Pinpoint the cell where the given text exists, returning its (x, y) midpoint coordinate. 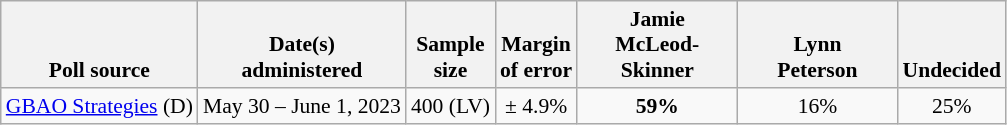
16% (817, 106)
Samplesize (450, 44)
Marginof error (536, 44)
JamieMcLeod-Skinner (657, 44)
25% (951, 106)
Undecided (951, 44)
Poll source (100, 44)
59% (657, 106)
May 30 – June 1, 2023 (302, 106)
LynnPeterson (817, 44)
GBAO Strategies (D) (100, 106)
Date(s)administered (302, 44)
± 4.9% (536, 106)
400 (LV) (450, 106)
